Search for the cell housing the specified text and yield its [x, y] center coordinate. 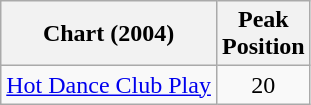
20 [263, 85]
Chart (2004) [109, 34]
Hot Dance Club Play [109, 85]
PeakPosition [263, 34]
